Search for the cell housing the specified text and yield its (X, Y) center coordinate. 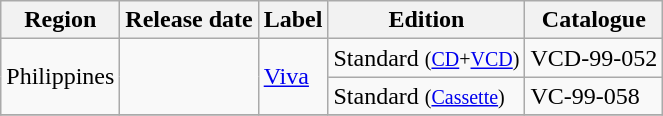
Release date (189, 20)
Standard (Cassette) (426, 96)
Region (60, 20)
Label (293, 20)
Standard (CD+VCD) (426, 58)
VC-99-058 (594, 96)
Philippines (60, 77)
Viva (293, 77)
VCD-99-052 (594, 58)
Catalogue (594, 20)
Edition (426, 20)
